From the cell containing the given text, extract its center point as (X, Y) coordinate. 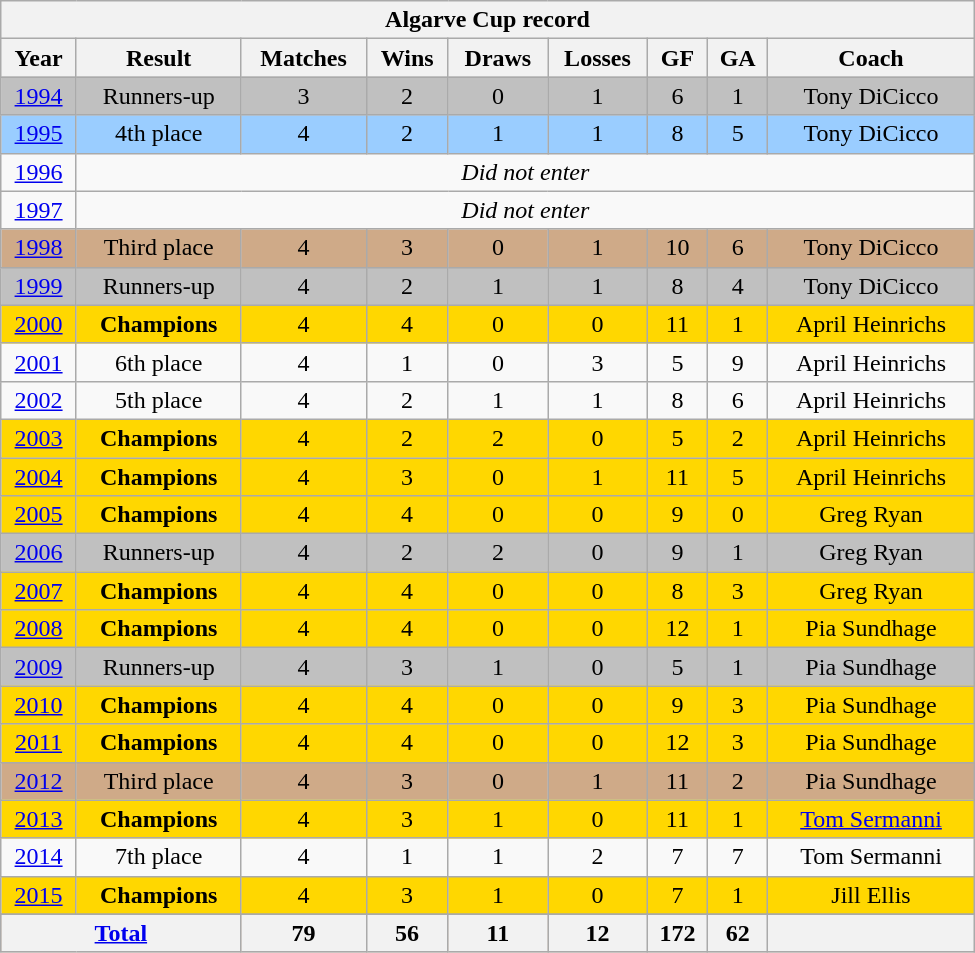
Wins (407, 58)
7th place (158, 857)
2011 (39, 743)
Jill Ellis (871, 895)
62 (738, 933)
2001 (39, 362)
Year (39, 58)
Losses (598, 58)
2014 (39, 857)
5th place (158, 400)
Matches (304, 58)
2004 (39, 477)
56 (407, 933)
1996 (39, 172)
2012 (39, 781)
Draws (498, 58)
4th place (158, 134)
Algarve Cup record (488, 20)
Result (158, 58)
GA (738, 58)
Total (121, 933)
2015 (39, 895)
2010 (39, 705)
2006 (39, 553)
79 (304, 933)
2008 (39, 629)
10 (677, 248)
172 (677, 933)
1998 (39, 248)
1994 (39, 96)
2009 (39, 667)
Coach (871, 58)
2005 (39, 515)
6th place (158, 362)
2013 (39, 819)
1995 (39, 134)
2000 (39, 324)
GF (677, 58)
2002 (39, 400)
1997 (39, 210)
2003 (39, 438)
1999 (39, 286)
2007 (39, 591)
